Extract the [X, Y] coordinate from the center of the cell holding the provided text.  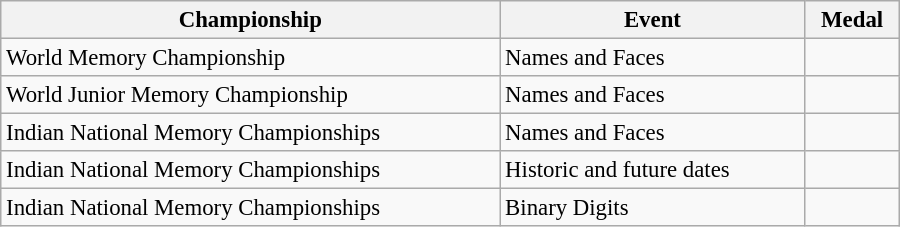
Historic and future dates [652, 170]
Championship [250, 20]
World Junior Memory Championship [250, 95]
Event [652, 20]
Medal [852, 20]
Binary Digits [652, 208]
World Memory Championship [250, 58]
